Scan for the cell matching the given text and deliver its (X, Y) coordinate at center. 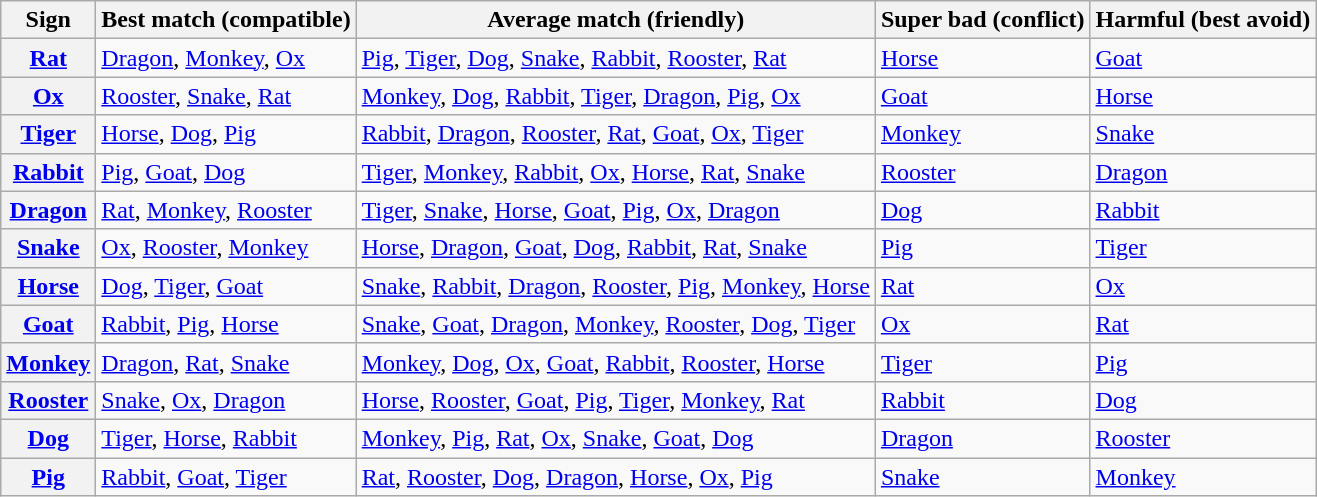
Horse, Dragon, Goat, Dog, Rabbit, Rat, Snake (616, 248)
Horse, Dog, Pig (226, 134)
Ox, Rooster, Monkey (226, 248)
Dragon, Monkey, Ox (226, 58)
Tiger, Monkey, Rabbit, Ox, Horse, Rat, Snake (616, 172)
Snake, Goat, Dragon, Monkey, Rooster, Dog, Tiger (616, 324)
Rabbit, Dragon, Rooster, Rat, Goat, Ox, Tiger (616, 134)
Monkey, Pig, Rat, Ox, Snake, Goat, Dog (616, 438)
Dragon, Rat, Snake (226, 362)
Pig, Goat, Dog (226, 172)
Monkey, Dog, Rabbit, Tiger, Dragon, Pig, Ox (616, 96)
Super bad (conflict) (982, 20)
Dog, Tiger, Goat (226, 286)
Rabbit, Goat, Tiger (226, 477)
Tiger, Snake, Horse, Goat, Pig, Ox, Dragon (616, 210)
Snake, Ox, Dragon (226, 400)
Sign (48, 20)
Harmful (best avoid) (1203, 20)
Tiger, Horse, Rabbit (226, 438)
Best match (compatible) (226, 20)
Pig, Tiger, Dog, Snake, Rabbit, Rooster, Rat (616, 58)
Rat, Rooster, Dog, Dragon, Horse, Ox, Pig (616, 477)
Rat, Monkey, Rooster (226, 210)
Rabbit, Pig, Horse (226, 324)
Horse, Rooster, Goat, Pig, Tiger, Monkey, Rat (616, 400)
Average match (friendly) (616, 20)
Monkey, Dog, Ox, Goat, Rabbit, Rooster, Horse (616, 362)
Rooster, Snake, Rat (226, 96)
Snake, Rabbit, Dragon, Rooster, Pig, Monkey, Horse (616, 286)
